Determine the [X, Y] coordinate at the center of the cell enclosing the given text.  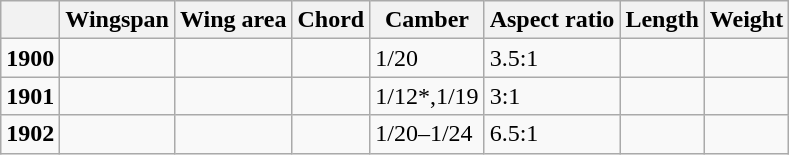
1/20 [427, 58]
3:1 [552, 96]
Chord [331, 20]
Wing area [233, 20]
1902 [30, 134]
Length [662, 20]
1900 [30, 58]
1/20–1/24 [427, 134]
Aspect ratio [552, 20]
Wingspan [118, 20]
1901 [30, 96]
Weight [746, 20]
6.5:1 [552, 134]
1/12*,1/19 [427, 96]
Camber [427, 20]
3.5:1 [552, 58]
